Capture the cell that displays the provided text and extract its (x, y) central coordinate. 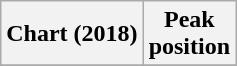
Chart (2018) (72, 34)
Peak position (189, 34)
